Extract the [x, y] coordinate from the center of the cell holding the provided text.  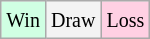
Win [24, 20]
Draw [72, 20]
Loss [126, 20]
